Provide the (x, y) coordinate of the cell's center where the given text is located.  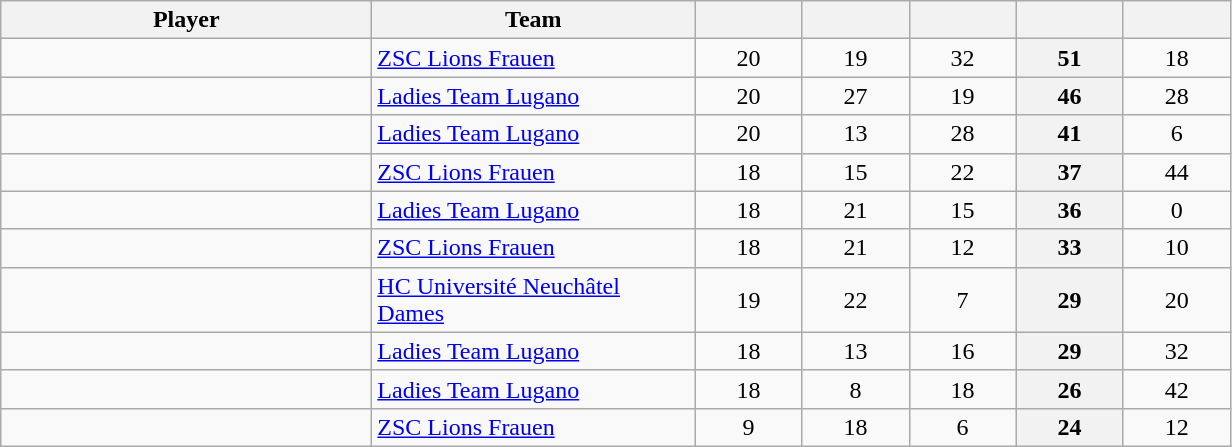
41 (1070, 134)
Player (186, 20)
46 (1070, 96)
0 (1176, 210)
37 (1070, 172)
16 (962, 351)
Team (534, 20)
36 (1070, 210)
42 (1176, 389)
27 (856, 96)
10 (1176, 248)
44 (1176, 172)
8 (856, 389)
HC Université Neuchâtel Dames (534, 300)
26 (1070, 389)
33 (1070, 248)
51 (1070, 58)
9 (748, 427)
7 (962, 300)
24 (1070, 427)
